Search for the cell housing the specified text and yield its [x, y] center coordinate. 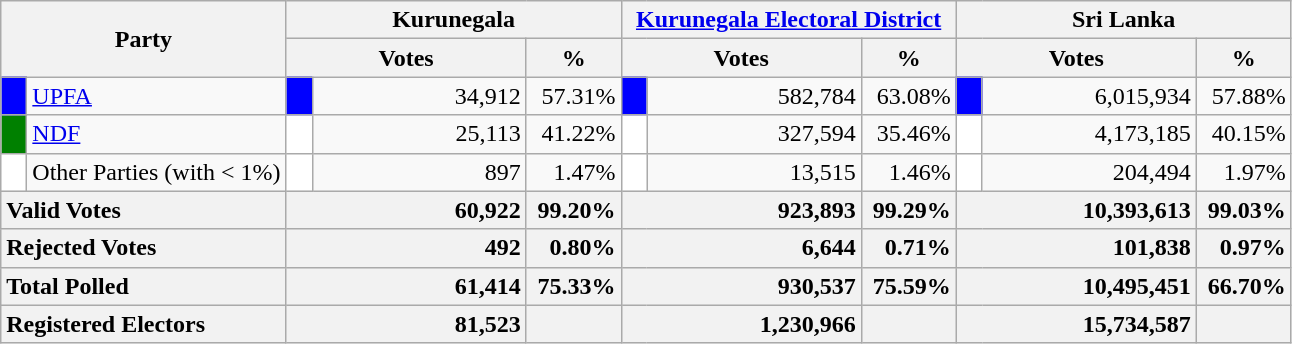
57.88% [1244, 96]
1.97% [1244, 172]
UPFA [156, 96]
10,495,451 [1076, 286]
25,113 [419, 134]
923,893 [741, 210]
6,644 [741, 248]
Registered Electors [144, 324]
Rejected Votes [144, 248]
930,537 [741, 286]
57.31% [574, 96]
1.46% [908, 172]
582,784 [754, 96]
61,414 [406, 286]
10,393,613 [1076, 210]
0.97% [1244, 248]
101,838 [1076, 248]
75.59% [908, 286]
Party [144, 39]
13,515 [754, 172]
1.47% [574, 172]
327,594 [754, 134]
0.80% [574, 248]
0.71% [908, 248]
204,494 [1089, 172]
6,015,934 [1089, 96]
Kurunegala Electoral District [788, 20]
81,523 [406, 324]
1,230,966 [741, 324]
492 [406, 248]
Kurunegala [454, 20]
99.29% [908, 210]
75.33% [574, 286]
Total Polled [144, 286]
Other Parties (with < 1%) [156, 172]
897 [419, 172]
40.15% [1244, 134]
99.03% [1244, 210]
4,173,185 [1089, 134]
66.70% [1244, 286]
63.08% [908, 96]
99.20% [574, 210]
Sri Lanka [1124, 20]
NDF [156, 134]
Valid Votes [144, 210]
41.22% [574, 134]
15,734,587 [1076, 324]
34,912 [419, 96]
35.46% [908, 134]
60,922 [406, 210]
